Locate the cell with the specified text and output its (x, y) center coordinate. 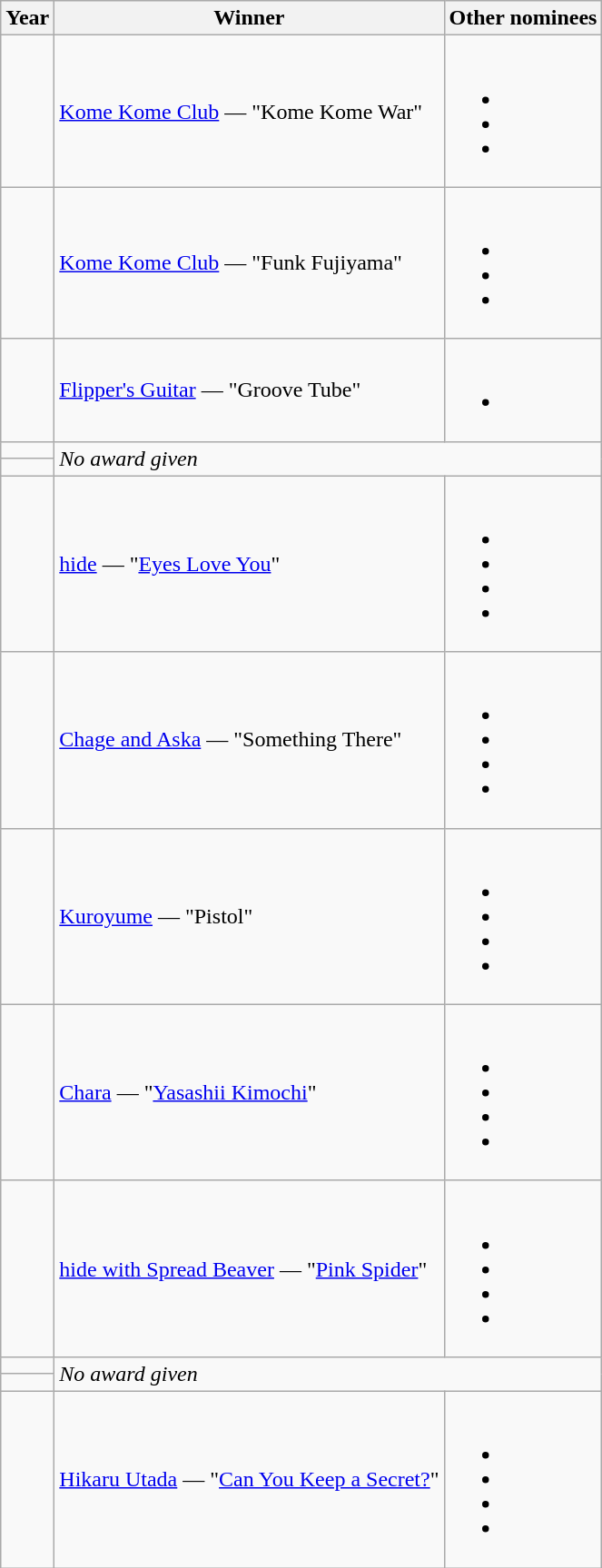
Chage and Aska — "Something There" (249, 740)
hide — "Eyes Love You" (249, 564)
Kuroyume — "Pistol" (249, 916)
Kome Kome Club — "Kome Kome War" (249, 111)
Hikaru Utada — "Can You Keep a Secret?" (249, 1479)
Chara — "Yasashii Kimochi" (249, 1092)
Year (27, 18)
Other nominees (523, 18)
hide with Spread Beaver — "Pink Spider" (249, 1268)
Kome Kome Club — "Funk Fujiyama" (249, 263)
Winner (249, 18)
Flipper's Guitar — "Groove Tube" (249, 390)
